Output the [x, y] coordinate of the center of the cell containing the given text.  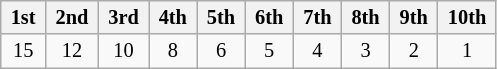
1st [24, 17]
4th [173, 17]
2 [414, 51]
2nd [72, 17]
12 [72, 51]
3rd [123, 17]
1 [467, 51]
10th [467, 17]
4 [317, 51]
8th [365, 17]
8 [173, 51]
15 [24, 51]
3 [365, 51]
5 [269, 51]
6 [221, 51]
10 [123, 51]
6th [269, 17]
9th [414, 17]
7th [317, 17]
5th [221, 17]
